Output the [X, Y] coordinate of the center of the cell containing the given text.  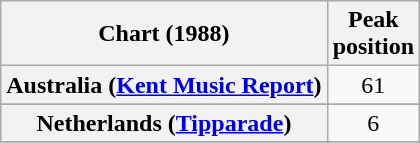
Netherlands (Tipparade) [164, 123]
Australia (Kent Music Report) [164, 85]
61 [373, 85]
Peakposition [373, 34]
6 [373, 123]
Chart (1988) [164, 34]
